Capture the cell that displays the provided text and extract its (X, Y) central coordinate. 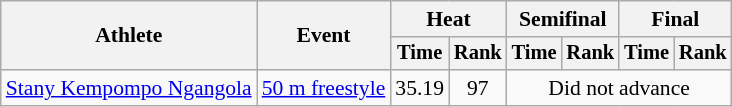
Did not advance (620, 88)
97 (478, 88)
50 m freestyle (324, 88)
Event (324, 36)
35.19 (420, 88)
Athlete (129, 36)
Semifinal (563, 19)
Heat (448, 19)
Final (675, 19)
Stany Kempompo Ngangola (129, 88)
